Locate the cell with the specified text and output its (X, Y) center coordinate. 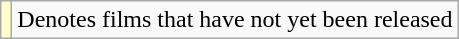
Denotes films that have not yet been released (235, 20)
